Return the [x, y] coordinate for the center point of the cell that contains the specified text.  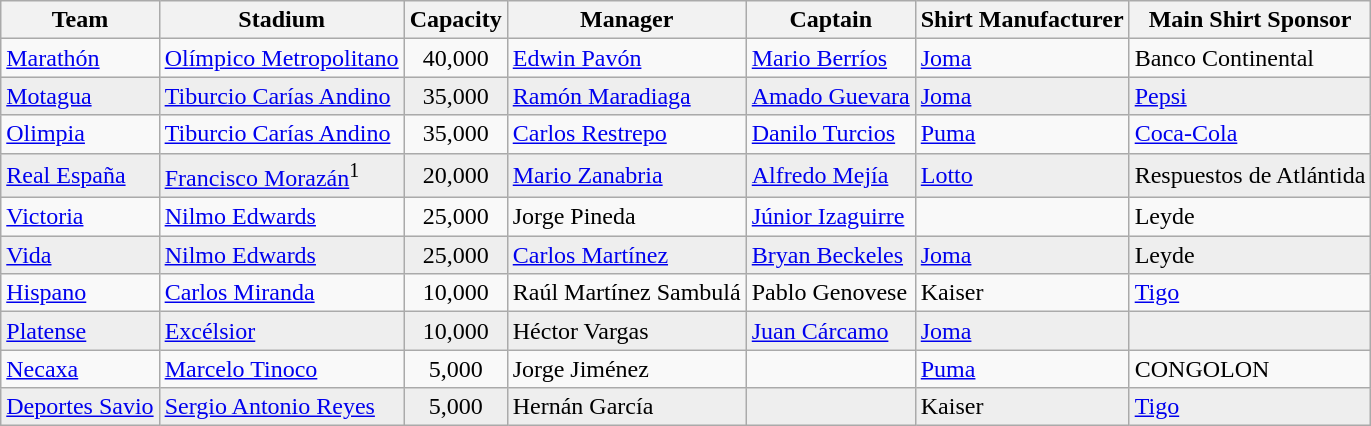
Main Shirt Sponsor [1250, 20]
Olímpico Metropolitano [282, 58]
Necaxa [80, 369]
Juan Cárcamo [830, 331]
Olimpia [80, 134]
Carlos Miranda [282, 293]
Hernán García [626, 407]
Marathón [80, 58]
Alfredo Mejía [830, 176]
Bryan Beckeles [830, 255]
Stadium [282, 20]
Raúl Martínez Sambulá [626, 293]
Carlos Martínez [626, 255]
Excélsior [282, 331]
Jorge Pineda [626, 217]
Danilo Turcios [830, 134]
CONGOLON [1250, 369]
40,000 [456, 58]
Francisco Morazán1 [282, 176]
Shirt Manufacturer [1022, 20]
Real España [80, 176]
Respuestos de Atlántida [1250, 176]
Amado Guevara [830, 96]
Sergio Antonio Reyes [282, 407]
Team [80, 20]
Coca-Cola [1250, 134]
Héctor Vargas [626, 331]
Ramón Maradiaga [626, 96]
Vida [80, 255]
Carlos Restrepo [626, 134]
Motagua [80, 96]
Victoria [80, 217]
Marcelo Tinoco [282, 369]
20,000 [456, 176]
Mario Zanabria [626, 176]
Edwin Pavón [626, 58]
Hispano [80, 293]
Capacity [456, 20]
Jorge Jiménez [626, 369]
Pepsi [1250, 96]
Manager [626, 20]
Captain [830, 20]
Deportes Savio [80, 407]
Banco Continental [1250, 58]
Lotto [1022, 176]
Mario Berríos [830, 58]
Platense [80, 331]
Pablo Genovese [830, 293]
Júnior Izaguirre [830, 217]
